Return (X, Y) of the center of cell containing provided text 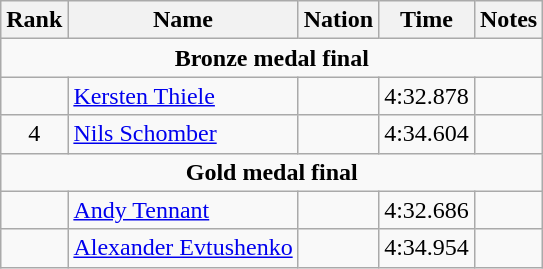
4:34.954 (427, 248)
Bronze medal final (272, 58)
Andy Tennant (183, 210)
Time (427, 20)
Kersten Thiele (183, 96)
4:34.604 (427, 134)
Rank (34, 20)
4 (34, 134)
Nils Schomber (183, 134)
Name (183, 20)
Gold medal final (272, 172)
4:32.686 (427, 210)
Notes (508, 20)
Nation (338, 20)
Alexander Evtushenko (183, 248)
4:32.878 (427, 96)
